Return [x, y] of the center of cell containing provided text 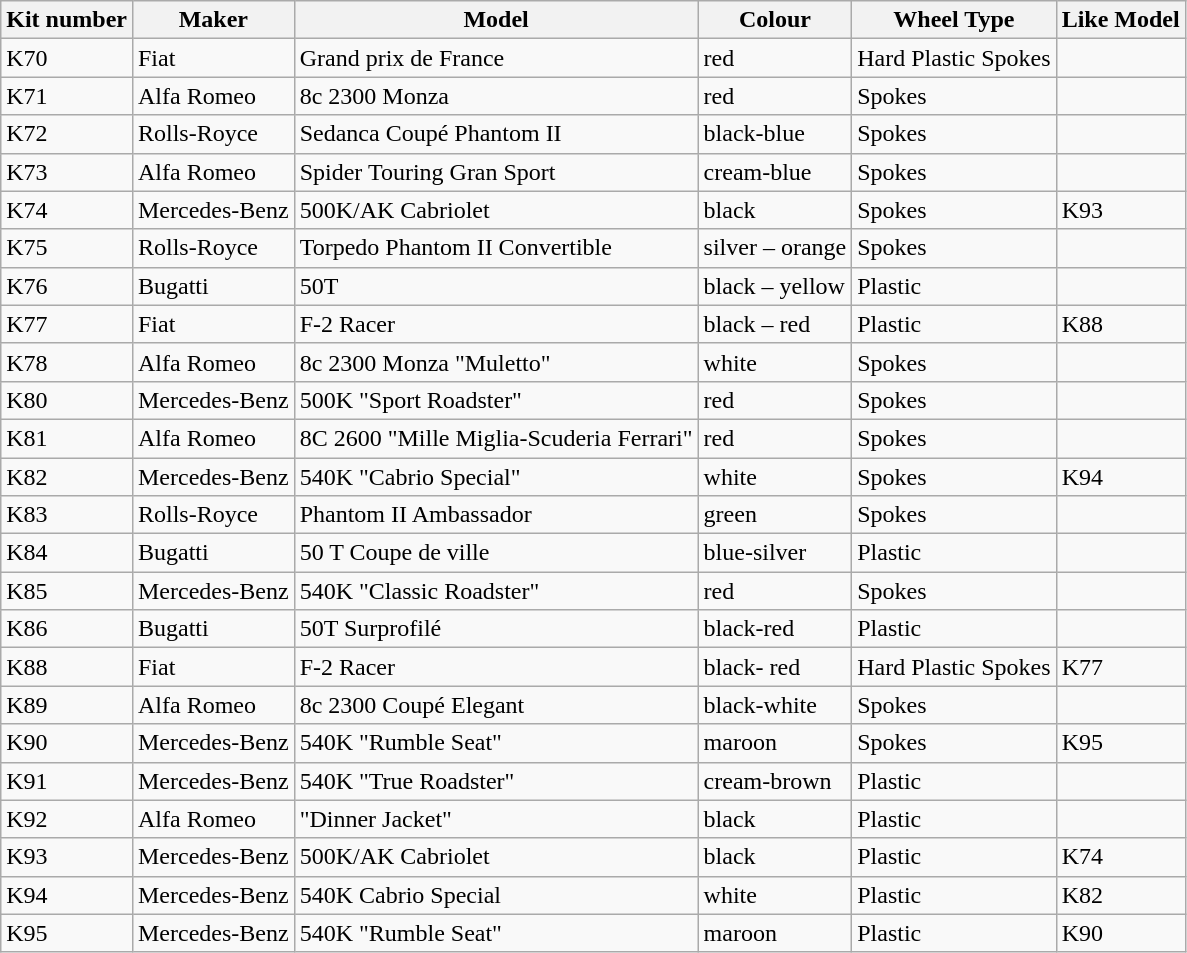
cream-brown [775, 781]
K92 [67, 819]
K84 [67, 553]
green [775, 515]
540K Cabrio Special [496, 895]
K81 [67, 438]
cream-blue [775, 172]
Phantom II Ambassador [496, 515]
K76 [67, 286]
Colour [775, 20]
K83 [67, 515]
Like Model [1120, 20]
"Dinner Jacket" [496, 819]
Spider Touring Gran Sport [496, 172]
8C 2600 "Mille Miglia-Scuderia Ferrari" [496, 438]
Wheel Type [954, 20]
K86 [67, 629]
black- red [775, 667]
540K "Cabrio Special" [496, 477]
K72 [67, 134]
Model [496, 20]
K70 [67, 58]
K78 [67, 362]
K89 [67, 705]
K80 [67, 400]
black – red [775, 324]
500K "Sport Roadster" [496, 400]
Sedanca Coupé Phantom II [496, 134]
50T Surprofilé [496, 629]
540K "True Roadster" [496, 781]
K91 [67, 781]
Maker [213, 20]
K73 [67, 172]
Grand prix de France [496, 58]
8c 2300 Monza "Muletto" [496, 362]
silver – orange [775, 248]
50T [496, 286]
8c 2300 Monza [496, 96]
K71 [67, 96]
540K "Classic Roadster" [496, 591]
50 T Coupe de ville [496, 553]
K75 [67, 248]
K85 [67, 591]
black-white [775, 705]
black-red [775, 629]
Kit number [67, 20]
Torpedo Phantom II Convertible [496, 248]
black – yellow [775, 286]
black-blue [775, 134]
8c 2300 Coupé Elegant [496, 705]
blue-silver [775, 553]
